Extract the [x, y] coordinate from the center of the cell holding the provided text.  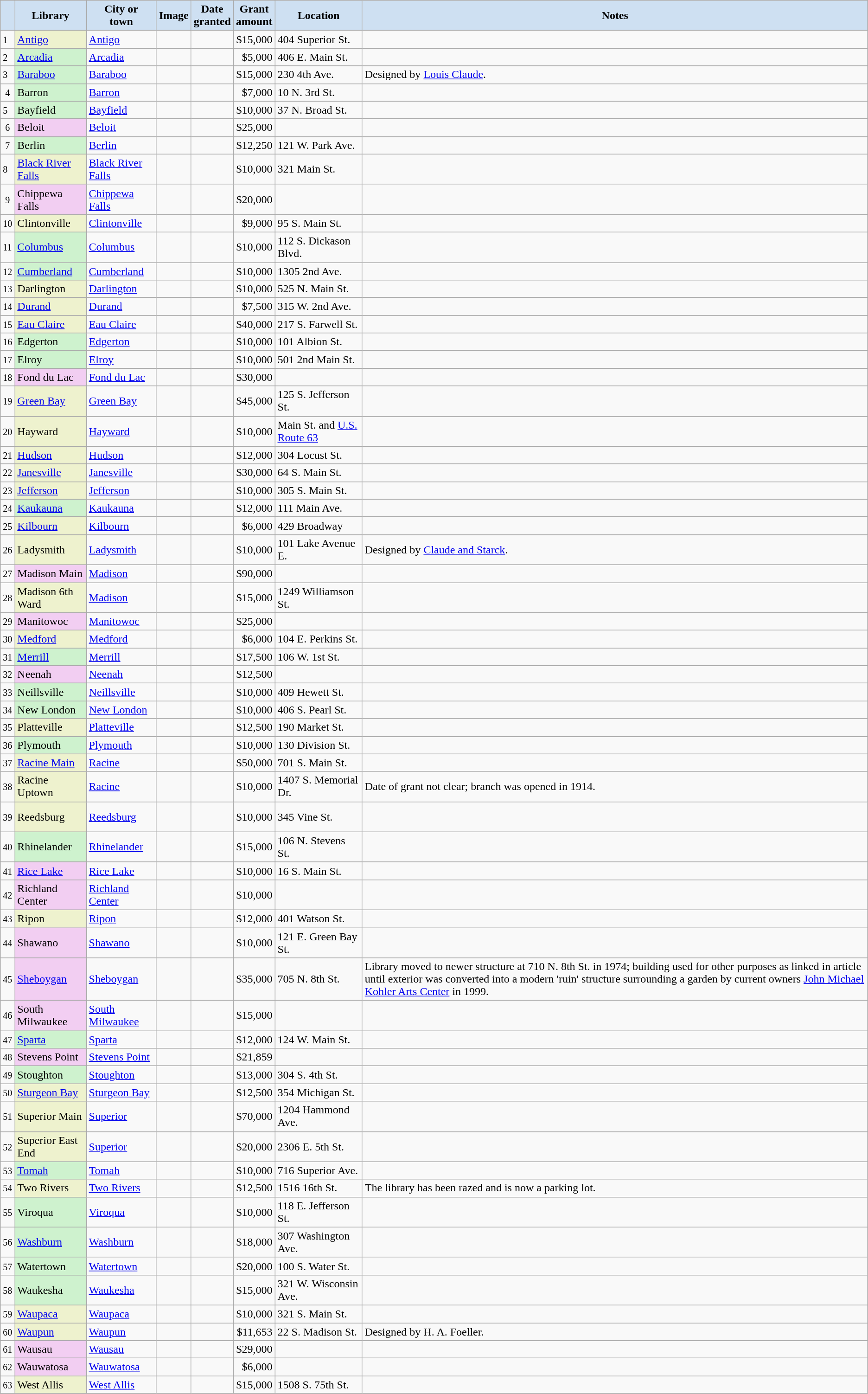
525 N. Main St. [319, 289]
6 [7, 128]
30 [7, 639]
321 S. Main St. [319, 1314]
1 [7, 39]
60 [7, 1332]
40 [7, 847]
62 [7, 1367]
15 [7, 324]
701 S. Main St. [319, 763]
354 Michigan St. [319, 1092]
101 Albion St. [319, 342]
52 [7, 1147]
21 [7, 455]
$7,500 [254, 307]
25 [7, 526]
1508 S. 75th St. [319, 1385]
19 [7, 401]
716 Superior Ave. [319, 1170]
41 [7, 871]
429 Broadway [319, 526]
10 [7, 223]
5 [7, 110]
7 [7, 145]
22 [7, 473]
118 E. Jefferson St. [319, 1212]
35 [7, 727]
Image [173, 16]
$12,250 [254, 145]
$11,653 [254, 1332]
106 N. Stevens St. [319, 847]
Date of grant not clear; branch was opened in 1914. [615, 787]
16 [7, 342]
304 Locust St. [319, 455]
37 N. Broad St. [319, 110]
18 [7, 377]
315 W. 2nd Ave. [319, 307]
$35,000 [254, 979]
10 N. 3rd St. [319, 92]
409 Hewett St. [319, 692]
16 S. Main St. [319, 871]
34 [7, 710]
26 [7, 549]
27 [7, 573]
121 E. Green Bay St. [319, 943]
106 W. 1st St. [319, 657]
23 [7, 490]
Superior East End [51, 1147]
1407 S. Memorial Dr. [319, 787]
130 Division St. [319, 745]
13 [7, 289]
56 [7, 1242]
501 2nd Main St. [319, 360]
48 [7, 1057]
111 Main Ave. [319, 508]
Madison 6th Ward [51, 597]
$21,859 [254, 1057]
2306 E. 5th St. [319, 1147]
57 [7, 1266]
49 [7, 1075]
45 [7, 979]
8 [7, 169]
$40,000 [254, 324]
Superior Main [51, 1116]
39 [7, 816]
20 [7, 431]
Madison Main [51, 573]
95 S. Main St. [319, 223]
$45,000 [254, 401]
124 W. Main St. [319, 1040]
Racine Main [51, 763]
$29,000 [254, 1349]
$9,000 [254, 223]
217 S. Farwell St. [319, 324]
104 E. Perkins St. [319, 639]
$7,000 [254, 92]
1204 Hammond Ave. [319, 1116]
55 [7, 1212]
54 [7, 1188]
Library [51, 16]
22 S. Madison St. [319, 1332]
36 [7, 745]
$18,000 [254, 1242]
705 N. 8th St. [319, 979]
190 Market St. [319, 727]
City ortown [121, 16]
305 S. Main St. [319, 490]
64 S. Main St. [319, 473]
32 [7, 675]
$17,500 [254, 657]
304 S. 4th St. [319, 1075]
28 [7, 597]
33 [7, 692]
Racine Uptown [51, 787]
100 S. Water St. [319, 1266]
37 [7, 763]
230 4th Ave. [319, 75]
$5,000 [254, 57]
29 [7, 622]
50 [7, 1092]
51 [7, 1116]
321 W. Wisconsin Ave. [319, 1290]
59 [7, 1314]
53 [7, 1170]
$90,000 [254, 573]
Designed by Louis Claude. [615, 75]
1249 Williamson St. [319, 597]
2 [7, 57]
401 Watson St. [319, 919]
11 [7, 247]
Notes [615, 16]
43 [7, 919]
101 Lake Avenue E. [319, 549]
112 S. Dickason Blvd. [319, 247]
4 [7, 92]
1516 16th St. [319, 1188]
24 [7, 508]
Main St. and U.S. Route 63 [319, 431]
404 Superior St. [319, 39]
Designed by H. A. Foeller. [615, 1332]
Dategranted [212, 16]
58 [7, 1290]
345 Vine St. [319, 816]
42 [7, 894]
406 E. Main St. [319, 57]
14 [7, 307]
61 [7, 1349]
12 [7, 271]
Designed by Claude and Starck. [615, 549]
31 [7, 657]
125 S. Jefferson St. [319, 401]
3 [7, 75]
17 [7, 360]
$50,000 [254, 763]
Location [319, 16]
46 [7, 1016]
9 [7, 199]
38 [7, 787]
406 S. Pearl St. [319, 710]
1305 2nd Ave. [319, 271]
47 [7, 1040]
Grantamount [254, 16]
$70,000 [254, 1116]
121 W. Park Ave. [319, 145]
307 Washington Ave. [319, 1242]
The library has been razed and is now a parking lot. [615, 1188]
63 [7, 1385]
321 Main St. [319, 169]
44 [7, 943]
$13,000 [254, 1075]
